Scan for the cell matching the given text and deliver its [X, Y] coordinate at center. 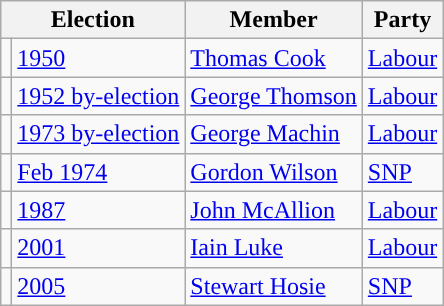
John McAllion [274, 210]
Feb 1974 [98, 172]
Election [93, 20]
Member [274, 20]
1987 [98, 210]
Stewart Hosie [274, 286]
George Thomson [274, 96]
Party [402, 20]
2001 [98, 248]
1973 by-election [98, 134]
2005 [98, 286]
Gordon Wilson [274, 172]
Thomas Cook [274, 58]
Iain Luke [274, 248]
George Machin [274, 134]
1952 by-election [98, 96]
1950 [98, 58]
